Capture the cell that displays the provided text and extract its (X, Y) central coordinate. 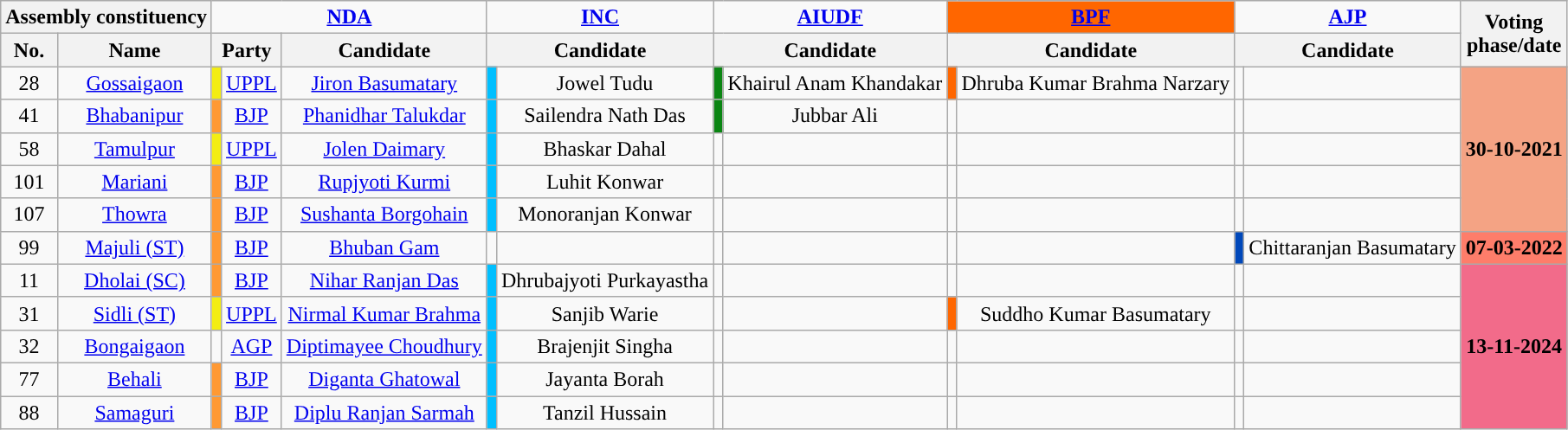
Jubbar Ali (835, 116)
Majuli (ST) (134, 247)
28 (29, 83)
Sidli (ST) (134, 313)
Dhruba Kumar Brahma Narzary (1096, 83)
Votingphase/date (1513, 34)
AGP (252, 346)
32 (29, 346)
Party (246, 50)
41 (29, 116)
Sanjib Warie (604, 313)
Phanidhar Talukdar (384, 116)
Chittaranjan Basumatary (1352, 247)
77 (29, 379)
Khairul Anam Khandakar (835, 83)
Behali (134, 379)
107 (29, 215)
Jowel Tudu (604, 83)
Monoranjan Konwar (604, 215)
AIUDF (830, 17)
Jayanta Borah (604, 379)
Name (134, 50)
BPF (1091, 17)
NDA (349, 17)
11 (29, 280)
Gossaigaon (134, 83)
Dhrubajyoti Purkayastha (604, 280)
Sailendra Nath Das (604, 116)
30-10-2021 (1513, 149)
Bongaigaon (134, 346)
AJP (1347, 17)
No. (29, 50)
Nihar Ranjan Das (384, 280)
Rupjyoti Kurmi (384, 182)
Brajenjit Singha (604, 346)
INC (599, 17)
Nirmal Kumar Brahma (384, 313)
Diplu Ranjan Sarmah (384, 413)
Dholai (SC) (134, 280)
Diptimayee Choudhury (384, 346)
88 (29, 413)
Sushanta Borgohain (384, 215)
Bhabanipur (134, 116)
07-03-2022 (1513, 247)
Jolen Daimary (384, 149)
31 (29, 313)
99 (29, 247)
Tanzil Hussain (604, 413)
Assembly constituency (106, 17)
Suddho Kumar Basumatary (1096, 313)
Tamulpur (134, 149)
13-11-2024 (1513, 346)
Thowra (134, 215)
Bhuban Gam (384, 247)
Diganta Ghatowal (384, 379)
Luhit Konwar (604, 182)
Samaguri (134, 413)
Mariani (134, 182)
Jiron Basumatary (384, 83)
58 (29, 149)
Bhaskar Dahal (604, 149)
101 (29, 182)
